Locate the cell with the specified text and output its [X, Y] center coordinate. 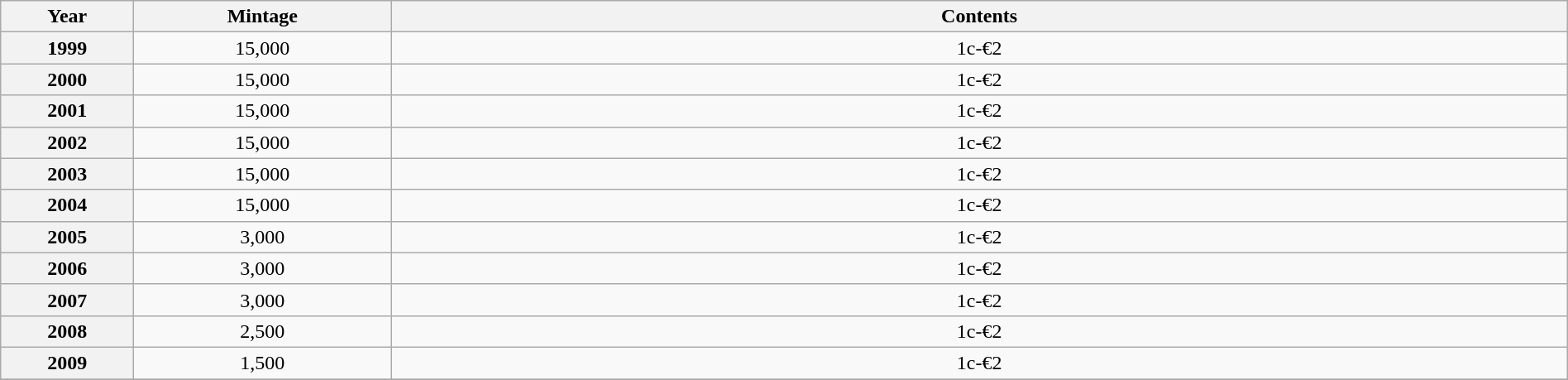
2004 [68, 205]
2008 [68, 331]
2005 [68, 237]
Mintage [263, 17]
2009 [68, 363]
Contents [979, 17]
2003 [68, 174]
2000 [68, 79]
Year [68, 17]
1999 [68, 48]
2006 [68, 268]
2,500 [263, 331]
2007 [68, 300]
2002 [68, 142]
2001 [68, 111]
1,500 [263, 363]
